Capture the cell that displays the provided text and extract its [X, Y] central coordinate. 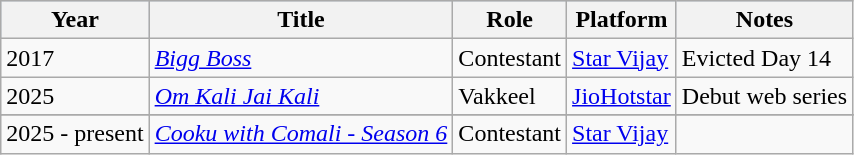
2025 [75, 96]
Om Kali Jai Kali [301, 96]
JioHotstar [622, 96]
2025 - present [75, 134]
Title [301, 20]
Year [75, 20]
Role [510, 20]
Cooku with Comali - Season 6 [301, 134]
Platform [622, 20]
2017 [75, 58]
Vakkeel [510, 96]
Bigg Boss [301, 58]
Evicted Day 14 [764, 58]
Debut web series [764, 96]
Notes [764, 20]
